Scan for the cell matching the given text and deliver its [X, Y] coordinate at center. 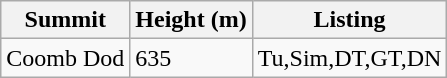
Summit [66, 20]
Coomb Dod [66, 58]
635 [191, 58]
Listing [350, 20]
Height (m) [191, 20]
Tu,Sim,DT,GT,DN [350, 58]
